Determine the [x, y] coordinate at the center of the cell enclosing the given text.  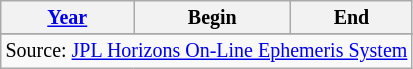
End [352, 18]
Year [68, 18]
Begin [212, 18]
Source: JPL Horizons On-Line Ephemeris System [206, 52]
